Search for the cell housing the specified text and yield its (X, Y) center coordinate. 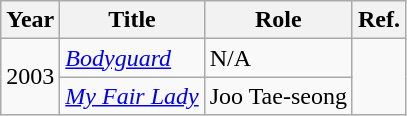
My Fair Lady (132, 96)
2003 (30, 77)
Joo Tae-seong (278, 96)
N/A (278, 58)
Bodyguard (132, 58)
Role (278, 20)
Ref. (378, 20)
Title (132, 20)
Year (30, 20)
